Return [x, y] of the center of cell containing provided text 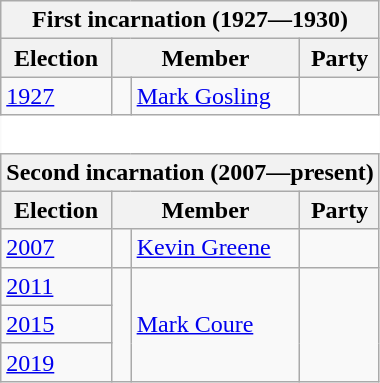
2007 [56, 248]
First incarnation (1927—1930) [190, 20]
Mark Coure [216, 324]
2015 [56, 324]
1927 [56, 96]
Second incarnation (2007—present) [190, 172]
Kevin Greene [216, 248]
Mark Gosling [216, 96]
2019 [56, 362]
2011 [56, 286]
